Find where the given text appears and provide that cell's center as [X, Y] coordinate. 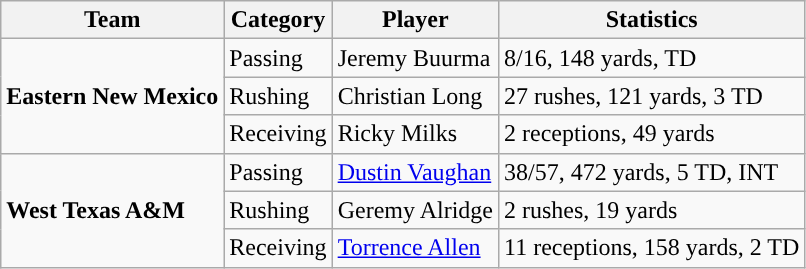
Ricky Milks [415, 134]
Category [278, 20]
27 rushes, 121 yards, 3 TD [651, 96]
West Texas A&M [112, 210]
38/57, 472 yards, 5 TD, INT [651, 172]
Statistics [651, 20]
Dustin Vaughan [415, 172]
Team [112, 20]
11 receptions, 158 yards, 2 TD [651, 248]
2 rushes, 19 yards [651, 210]
8/16, 148 yards, TD [651, 58]
Torrence Allen [415, 248]
Christian Long [415, 96]
Eastern New Mexico [112, 96]
Jeremy Buurma [415, 58]
2 receptions, 49 yards [651, 134]
Geremy Alridge [415, 210]
Player [415, 20]
